Output the [X, Y] coordinate of the center of the cell containing the given text.  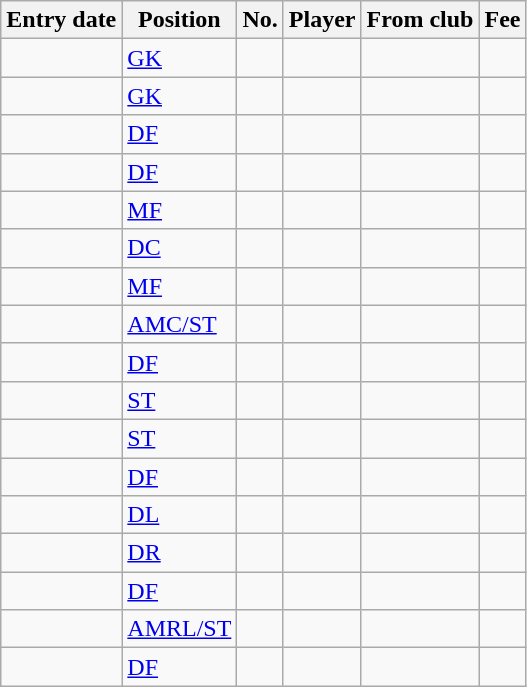
From club [420, 20]
DL [180, 515]
Entry date [62, 20]
AMC/ST [180, 324]
DR [180, 553]
Player [322, 20]
Fee [502, 20]
Position [180, 20]
AMRL/ST [180, 629]
DC [180, 248]
No. [260, 20]
